Identify which cell holds the provided text, then report its [X, Y] central coordinate. 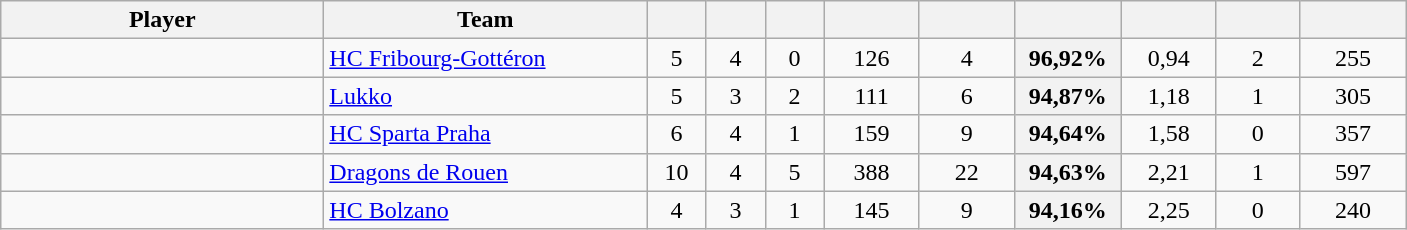
1,58 [1168, 134]
96,92% [1068, 58]
159 [872, 134]
HC Bolzano [486, 210]
10 [676, 172]
Team [486, 20]
255 [1352, 58]
Lukko [486, 96]
94,63% [1068, 172]
0,94 [1168, 58]
597 [1352, 172]
2,25 [1168, 210]
HC Sparta Praha [486, 134]
111 [872, 96]
22 [966, 172]
Dragons de Rouen [486, 172]
305 [1352, 96]
2,21 [1168, 172]
145 [872, 210]
HC Fribourg-Gottéron [486, 58]
126 [872, 58]
240 [1352, 210]
Player [162, 20]
357 [1352, 134]
1,18 [1168, 96]
94,87% [1068, 96]
388 [872, 172]
94,16% [1068, 210]
94,64% [1068, 134]
